Identify which cell holds the provided text, then report its (x, y) central coordinate. 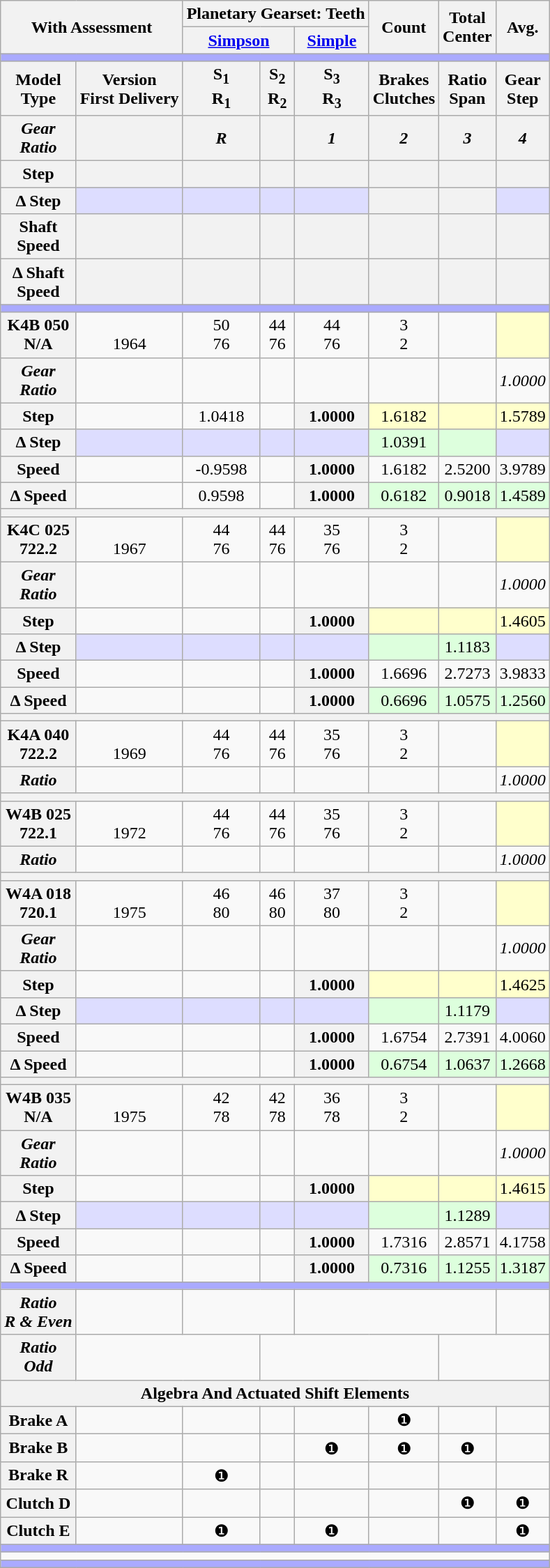
S3R3 (332, 89)
1.1183 (468, 647)
ShaftSpeed (38, 237)
1.5789 (523, 416)
-0.9598 (222, 469)
1964 (130, 335)
Clutch E (38, 1530)
VersionFirst Delivery (130, 89)
RatioR & Even (38, 1312)
Planetary Gearset: Teeth (276, 14)
0.9018 (468, 495)
1.0418 (222, 416)
3.9833 (523, 674)
4.0060 (523, 1037)
1.2560 (523, 700)
Brake R (38, 1475)
Simple (332, 40)
1.1179 (468, 1010)
2.8571 (468, 1242)
With Assessment (92, 27)
5076 (222, 335)
3.9789 (523, 469)
K4B 050N/A (38, 335)
2.7391 (468, 1037)
4 (523, 138)
0.6754 (404, 1064)
1.0637 (468, 1064)
Brake A (38, 1420)
1972 (130, 824)
BrakesClutches (404, 89)
1.4605 (523, 621)
Count (404, 27)
0.9598 (222, 495)
3780 (332, 903)
1.6754 (404, 1037)
0.6696 (404, 700)
1.4589 (523, 495)
S1R1 (222, 89)
0.7316 (404, 1268)
R (222, 138)
1.7316 (404, 1242)
Avg. (523, 27)
Algebra And Actuated Shift Elements (275, 1393)
1.4625 (523, 984)
Δ ShaftSpeed (38, 282)
K4A 040722.2 (38, 744)
S2R2 (277, 89)
RatioSpan (468, 89)
2 (404, 138)
Simpson (238, 40)
1.2668 (523, 1064)
Clutch D (38, 1503)
TotalCenter (468, 27)
1 (332, 138)
2.5200 (468, 469)
3678 (332, 1108)
1.1289 (468, 1215)
Brake B (38, 1448)
1967 (130, 539)
GearStep (523, 89)
1.0575 (468, 700)
K4C 025722.2 (38, 539)
W4B 025722.1 (38, 824)
1.0391 (404, 443)
RatioOdd (38, 1358)
1.4615 (523, 1189)
1.3187 (523, 1268)
1969 (130, 744)
2.7273 (468, 674)
3 (468, 138)
W4B 035N/A (38, 1108)
4.1758 (523, 1242)
1.1255 (468, 1268)
1.6696 (404, 674)
W4A 018720.1 (38, 903)
ModelType (38, 89)
0.6182 (404, 495)
